Extract the [X, Y] coordinate from the center of the cell holding the provided text.  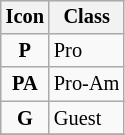
Class [86, 17]
Icon [25, 17]
Pro-Am [86, 84]
P [25, 51]
PA [25, 84]
G [25, 118]
Guest [86, 118]
Pro [86, 51]
